Locate the cell with the specified text and output its [X, Y] center coordinate. 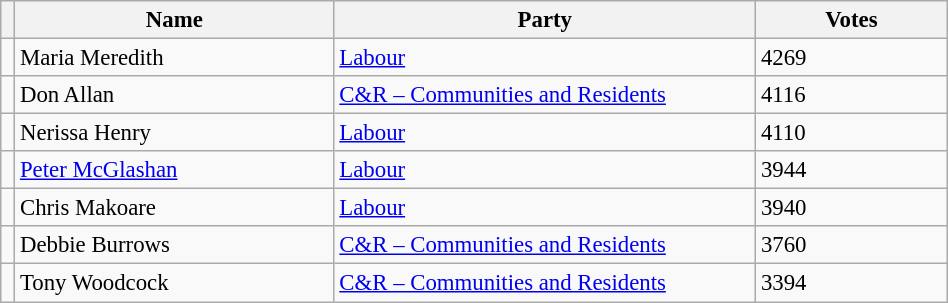
Chris Makoare [174, 208]
Name [174, 20]
3760 [852, 245]
Party [545, 20]
3944 [852, 170]
Peter McGlashan [174, 170]
4116 [852, 95]
3940 [852, 208]
3394 [852, 283]
Tony Woodcock [174, 283]
4269 [852, 58]
Don Allan [174, 95]
4110 [852, 133]
Maria Meredith [174, 58]
Debbie Burrows [174, 245]
Votes [852, 20]
Nerissa Henry [174, 133]
